For the text-containing cell, return its midpoint in [x, y] coordinate format. 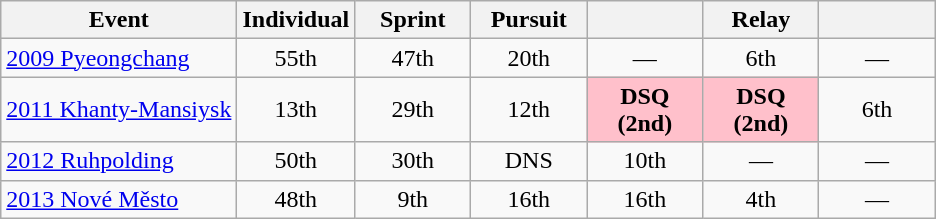
Pursuit [529, 20]
Individual [296, 20]
30th [413, 161]
DNS [529, 161]
47th [413, 58]
2009 Pyeongchang [119, 58]
9th [413, 199]
29th [413, 110]
Sprint [413, 20]
2013 Nové Město [119, 199]
50th [296, 161]
20th [529, 58]
2012 Ruhpolding [119, 161]
48th [296, 199]
55th [296, 58]
Event [119, 20]
10th [645, 161]
2011 Khanty-Mansiysk [119, 110]
4th [761, 199]
Relay [761, 20]
12th [529, 110]
13th [296, 110]
